Capture the cell that displays the provided text and extract its [x, y] central coordinate. 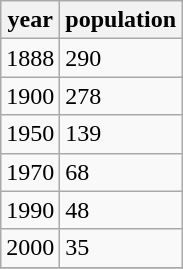
1990 [30, 210]
population [121, 20]
48 [121, 210]
1900 [30, 96]
1970 [30, 172]
35 [121, 248]
1950 [30, 134]
278 [121, 96]
1888 [30, 58]
68 [121, 172]
2000 [30, 248]
139 [121, 134]
year [30, 20]
290 [121, 58]
